Locate the cell with the specified text and output its (x, y) center coordinate. 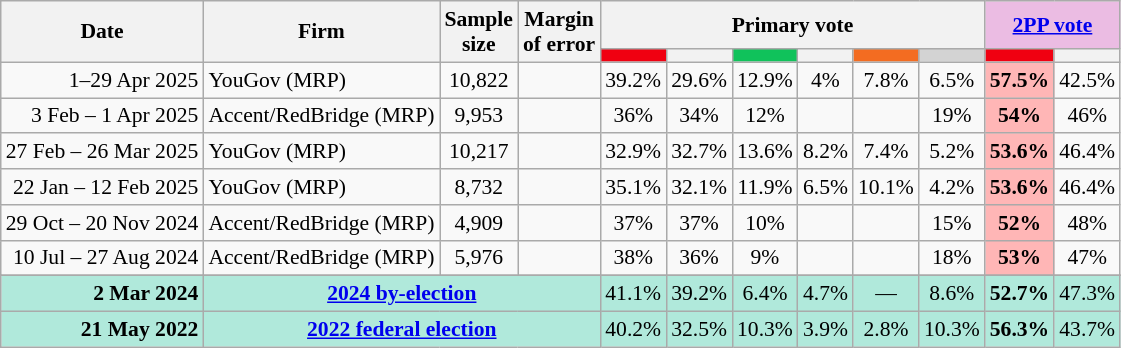
10.1% (886, 187)
8.2% (826, 152)
2024 by-election (402, 294)
13.6% (765, 152)
4.2% (952, 187)
7.4% (886, 152)
57.5% (1020, 80)
10% (765, 223)
48% (1087, 223)
Firm (321, 32)
8.6% (952, 294)
2 Mar 2024 (102, 294)
29.6% (699, 80)
52.7% (1020, 294)
21 May 2022 (102, 330)
54% (1020, 116)
6.4% (765, 294)
4,909 (479, 223)
47% (1087, 258)
10,217 (479, 152)
29 Oct – 20 Nov 2024 (102, 223)
32.7% (699, 152)
2022 federal election (402, 330)
43.7% (1087, 330)
Marginof error (559, 32)
Date (102, 32)
41.1% (633, 294)
— (886, 294)
47.3% (1087, 294)
56.3% (1020, 330)
15% (952, 223)
1–29 Apr 2025 (102, 80)
11.9% (765, 187)
2.8% (886, 330)
22 Jan – 12 Feb 2025 (102, 187)
10 Jul – 27 Aug 2024 (102, 258)
10,822 (479, 80)
42.5% (1087, 80)
3 Feb – 1 Apr 2025 (102, 116)
9,953 (479, 116)
Primary vote (792, 25)
9% (765, 258)
32.5% (699, 330)
2PP vote (1052, 25)
40.2% (633, 330)
5,976 (479, 258)
46% (1087, 116)
19% (952, 116)
8,732 (479, 187)
32.9% (633, 152)
5.2% (952, 152)
32.1% (699, 187)
Samplesize (479, 32)
53% (1020, 258)
18% (952, 258)
12% (765, 116)
38% (633, 258)
4% (826, 80)
34% (699, 116)
27 Feb – 26 Mar 2025 (102, 152)
35.1% (633, 187)
52% (1020, 223)
12.9% (765, 80)
4.7% (826, 294)
3.9% (826, 330)
7.8% (886, 80)
